Search for the cell housing the specified text and yield its [X, Y] center coordinate. 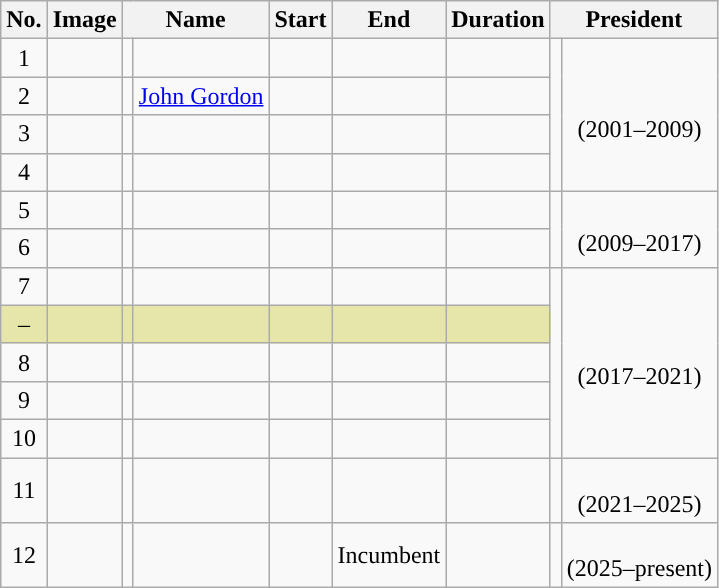
7 [24, 286]
2 [24, 96]
5 [24, 210]
4 [24, 172]
1 [24, 58]
3 [24, 134]
Duration [498, 20]
Name [196, 20]
9 [24, 400]
– [24, 324]
11 [24, 490]
6 [24, 248]
(2021–2025) [639, 490]
John Gordon [201, 96]
Start [300, 20]
10 [24, 438]
(2025–present) [639, 556]
(2017–2021) [639, 362]
President [634, 20]
Incumbent [389, 556]
8 [24, 362]
(2009–2017) [639, 229]
(2001–2009) [639, 115]
Image [84, 20]
End [389, 20]
No. [24, 20]
12 [24, 556]
